Provide the [x, y] coordinate of the cell's center where the given text is located.  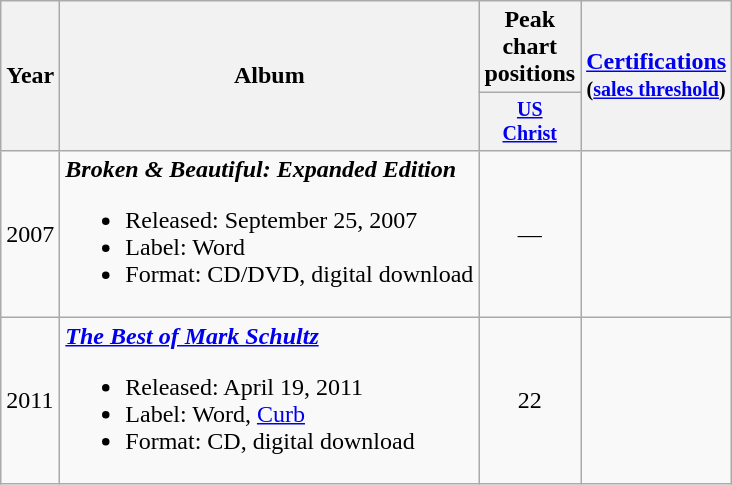
Peak chart positions [530, 47]
Certifications(sales threshold) [656, 76]
USChrist [530, 122]
Album [270, 76]
The Best of Mark SchultzReleased: April 19, 2011Label: Word, CurbFormat: CD, digital download [270, 400]
Year [30, 76]
Broken & Beautiful: Expanded EditionReleased: September 25, 2007Label: WordFormat: CD/DVD, digital download [270, 234]
2007 [30, 234]
2011 [30, 400]
22 [530, 400]
— [530, 234]
